Search for the cell housing the specified text and yield its (x, y) center coordinate. 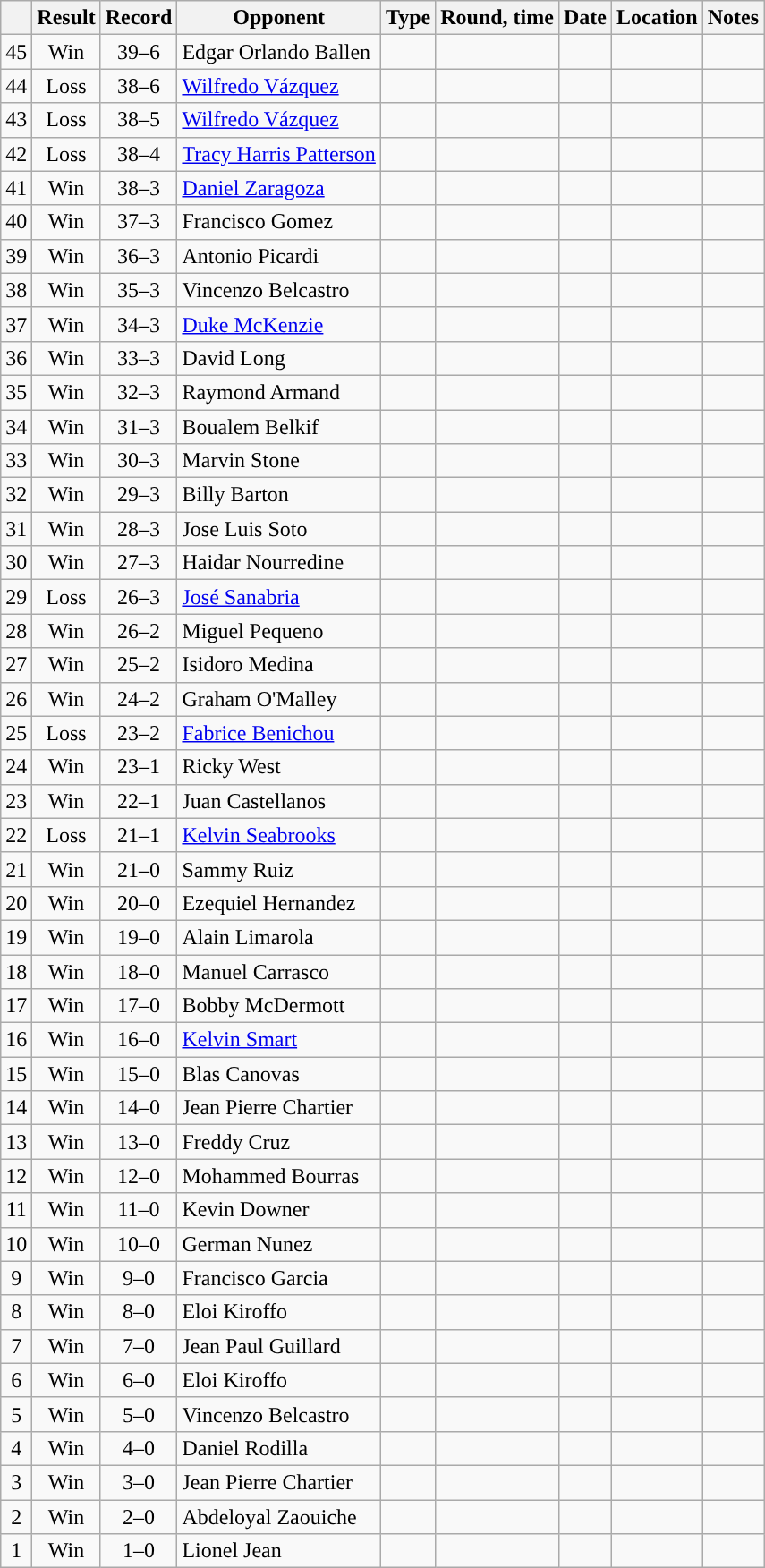
10–0 (139, 1244)
Kelvin Smart (279, 1040)
40 (16, 222)
17 (16, 1006)
26–2 (139, 631)
43 (16, 120)
7 (16, 1346)
25–2 (139, 665)
21 (16, 869)
20 (16, 903)
Type (408, 18)
Miguel Pequeno (279, 631)
Jose Luis Soto (279, 529)
Marvin Stone (279, 461)
Notes (733, 18)
38 (16, 290)
31 (16, 529)
2 (16, 1517)
Graham O'Malley (279, 699)
39 (16, 256)
Bobby McDermott (279, 1006)
Mohammed Bourras (279, 1176)
Francisco Garcia (279, 1278)
38–3 (139, 188)
Location (657, 18)
8–0 (139, 1312)
38–5 (139, 120)
41 (16, 188)
30 (16, 563)
38–4 (139, 154)
30–3 (139, 461)
20–0 (139, 903)
3 (16, 1482)
29 (16, 597)
Ricky West (279, 767)
Duke McKenzie (279, 324)
Edgar Orlando Ballen (279, 52)
José Sanabria (279, 597)
36 (16, 358)
21–1 (139, 835)
Haidar Nourredine (279, 563)
5 (16, 1414)
23–1 (139, 767)
9 (16, 1278)
Kelvin Seabrooks (279, 835)
1 (16, 1551)
German Nunez (279, 1244)
4–0 (139, 1448)
16 (16, 1040)
29–3 (139, 495)
Blas Canovas (279, 1074)
6 (16, 1380)
37–3 (139, 222)
5–0 (139, 1414)
Daniel Rodilla (279, 1448)
9–0 (139, 1278)
36–3 (139, 256)
Date (585, 18)
37 (16, 324)
6–0 (139, 1380)
11 (16, 1210)
14–0 (139, 1108)
Raymond Armand (279, 392)
34–3 (139, 324)
15–0 (139, 1074)
Lionel Jean (279, 1551)
28–3 (139, 529)
33–3 (139, 358)
Tracy Harris Patterson (279, 154)
Jean Paul Guillard (279, 1346)
Isidoro Medina (279, 665)
26–3 (139, 597)
22 (16, 835)
7–0 (139, 1346)
18–0 (139, 971)
Kevin Downer (279, 1210)
45 (16, 52)
23–2 (139, 733)
17–0 (139, 1006)
18 (16, 971)
23 (16, 801)
4 (16, 1448)
Opponent (279, 18)
2–0 (139, 1517)
33 (16, 461)
David Long (279, 358)
24 (16, 767)
42 (16, 154)
28 (16, 631)
19–0 (139, 937)
Record (139, 18)
Daniel Zaragoza (279, 188)
39–6 (139, 52)
15 (16, 1074)
32 (16, 495)
Alain Limarola (279, 937)
Antonio Picardi (279, 256)
11–0 (139, 1210)
31–3 (139, 427)
3–0 (139, 1482)
22–1 (139, 801)
Boualem Belkif (279, 427)
Sammy Ruiz (279, 869)
35 (16, 392)
38–6 (139, 86)
13–0 (139, 1142)
12–0 (139, 1176)
21–0 (139, 869)
Billy Barton (279, 495)
35–3 (139, 290)
14 (16, 1108)
12 (16, 1176)
Freddy Cruz (279, 1142)
1–0 (139, 1551)
Round, time (497, 18)
44 (16, 86)
Manuel Carrasco (279, 971)
16–0 (139, 1040)
24–2 (139, 699)
Francisco Gomez (279, 222)
10 (16, 1244)
Fabrice Benichou (279, 733)
Result (66, 18)
26 (16, 699)
Abdeloyal Zaouiche (279, 1517)
34 (16, 427)
32–3 (139, 392)
27–3 (139, 563)
13 (16, 1142)
25 (16, 733)
19 (16, 937)
8 (16, 1312)
27 (16, 665)
Juan Castellanos (279, 801)
Ezequiel Hernandez (279, 903)
